Return the [x, y] coordinate for the center point of the cell that contains the specified text.  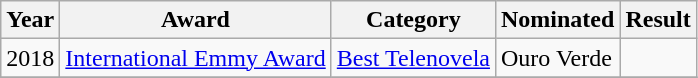
Ouro Verde [557, 58]
Year [30, 20]
Nominated [557, 20]
2018 [30, 58]
Award [196, 20]
Best Telenovela [413, 58]
Result [658, 20]
International Emmy Award [196, 58]
Category [413, 20]
